From the cell containing the given text, extract its center point as (x, y) coordinate. 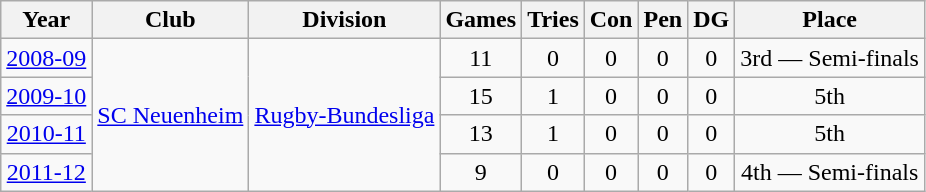
4th — Semi-finals (830, 172)
Place (830, 20)
15 (481, 96)
2008-09 (46, 58)
Rugby-Bundesliga (344, 115)
Pen (663, 20)
11 (481, 58)
2011-12 (46, 172)
Division (344, 20)
Tries (554, 20)
2009-10 (46, 96)
2010-11 (46, 134)
Games (481, 20)
DG (712, 20)
Club (170, 20)
SC Neuenheim (170, 115)
9 (481, 172)
3rd — Semi-finals (830, 58)
Con (611, 20)
13 (481, 134)
Year (46, 20)
